Find where the given text appears and provide that cell's center as (x, y) coordinate. 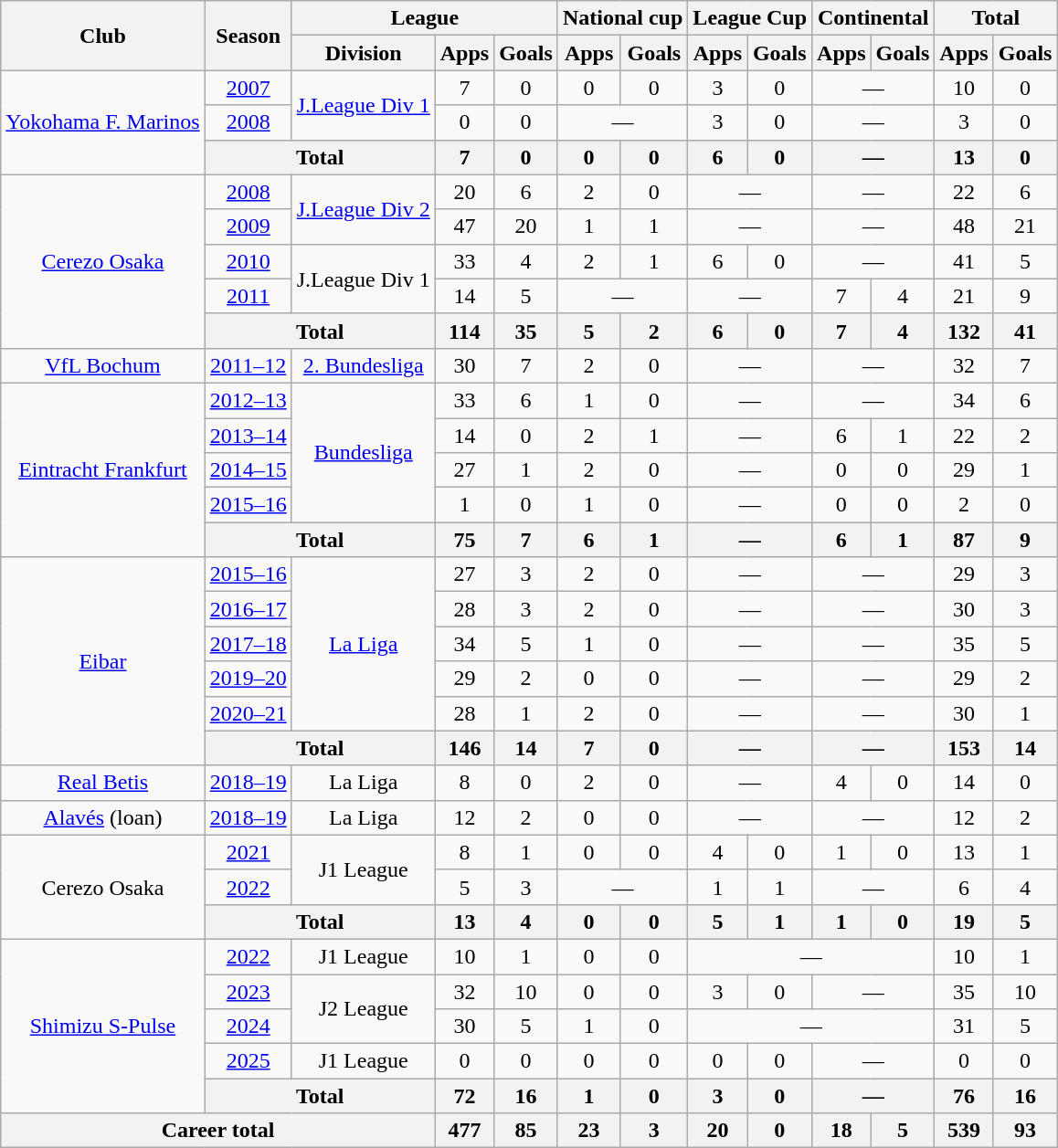
2023 (249, 991)
J.League Div 2 (364, 209)
75 (464, 540)
76 (964, 1096)
85 (526, 1131)
2020–21 (249, 713)
87 (964, 540)
Alavés (loan) (102, 817)
18 (841, 1131)
Club (102, 36)
93 (1025, 1131)
Eintracht Frankfurt (102, 469)
Season (249, 36)
League Cup (750, 18)
153 (964, 748)
2024 (249, 1027)
31 (964, 1027)
23 (588, 1131)
J2 League (364, 1008)
2012–13 (249, 400)
2011 (249, 296)
2014–15 (249, 470)
2021 (249, 852)
Shimizu S-Pulse (102, 1026)
146 (464, 748)
Career total (217, 1131)
Eibar (102, 661)
League (424, 18)
539 (964, 1131)
114 (464, 331)
19 (964, 922)
2017–18 (249, 644)
47 (464, 226)
2013–14 (249, 436)
2010 (249, 261)
Bundesliga (364, 452)
477 (464, 1131)
2007 (249, 88)
2011–12 (249, 365)
72 (464, 1096)
2016–17 (249, 609)
Yokohama F. Marinos (102, 122)
Continental (873, 18)
132 (964, 331)
Division (364, 53)
2025 (249, 1061)
2009 (249, 226)
National cup (622, 18)
Real Betis (102, 783)
2. Bundesliga (364, 365)
VfL Bochum (102, 365)
2019–20 (249, 679)
48 (964, 226)
